Determine the [X, Y] coordinate at the center of the cell enclosing the given text.  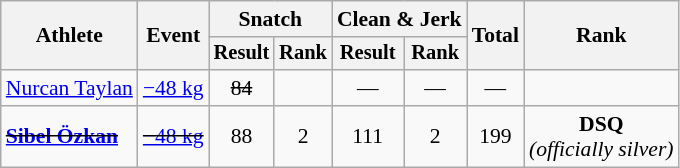
Event [174, 36]
111 [368, 136]
Clean & Jerk [400, 19]
84 [242, 88]
Nurcan Taylan [70, 88]
Sibel Özkan [70, 136]
Snatch [270, 19]
199 [496, 136]
DSQ(officially silver) [602, 136]
Athlete [70, 36]
88 [242, 136]
Total [496, 36]
